Output the (X, Y) coordinate of the center of the cell containing the given text.  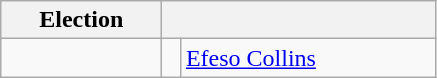
Efeso Collins (308, 58)
Election (82, 20)
